Output the [X, Y] coordinate of the center of the cell containing the given text.  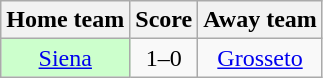
Siena [66, 58]
Score [164, 20]
Home team [66, 20]
1–0 [164, 58]
Grosseto [260, 58]
Away team [260, 20]
